Capture the cell that displays the provided text and extract its (x, y) central coordinate. 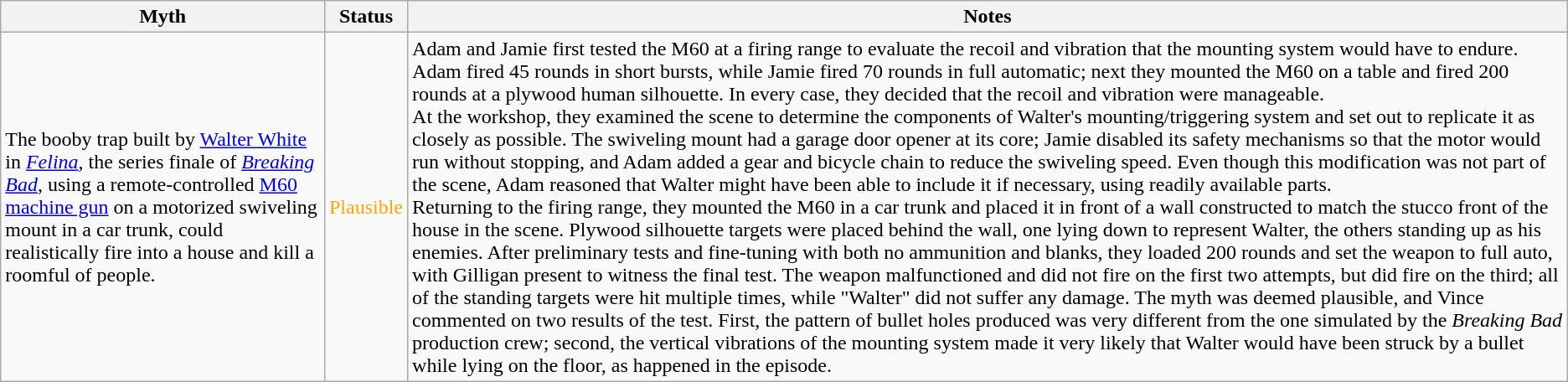
Status (365, 17)
Myth (162, 17)
Notes (988, 17)
Plausible (365, 207)
